Identify which cell holds the provided text, then report its [x, y] central coordinate. 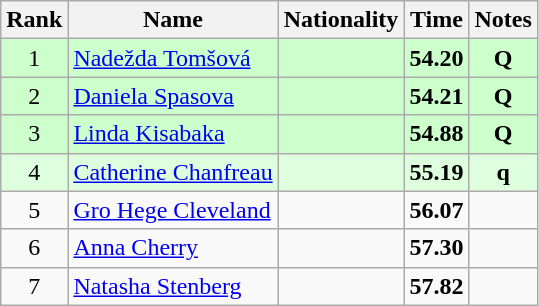
Nadežda Tomšová [173, 58]
5 [34, 210]
Natasha Stenberg [173, 286]
3 [34, 134]
54.88 [436, 134]
Anna Cherry [173, 248]
1 [34, 58]
Gro Hege Cleveland [173, 210]
55.19 [436, 172]
57.82 [436, 286]
54.21 [436, 96]
Rank [34, 20]
6 [34, 248]
Linda Kisabaka [173, 134]
Nationality [341, 20]
Catherine Chanfreau [173, 172]
57.30 [436, 248]
q [503, 172]
Name [173, 20]
56.07 [436, 210]
Notes [503, 20]
2 [34, 96]
Time [436, 20]
7 [34, 286]
54.20 [436, 58]
4 [34, 172]
Daniela Spasova [173, 96]
